Return the (X, Y) coordinate for the center point of the cell that contains the specified text.  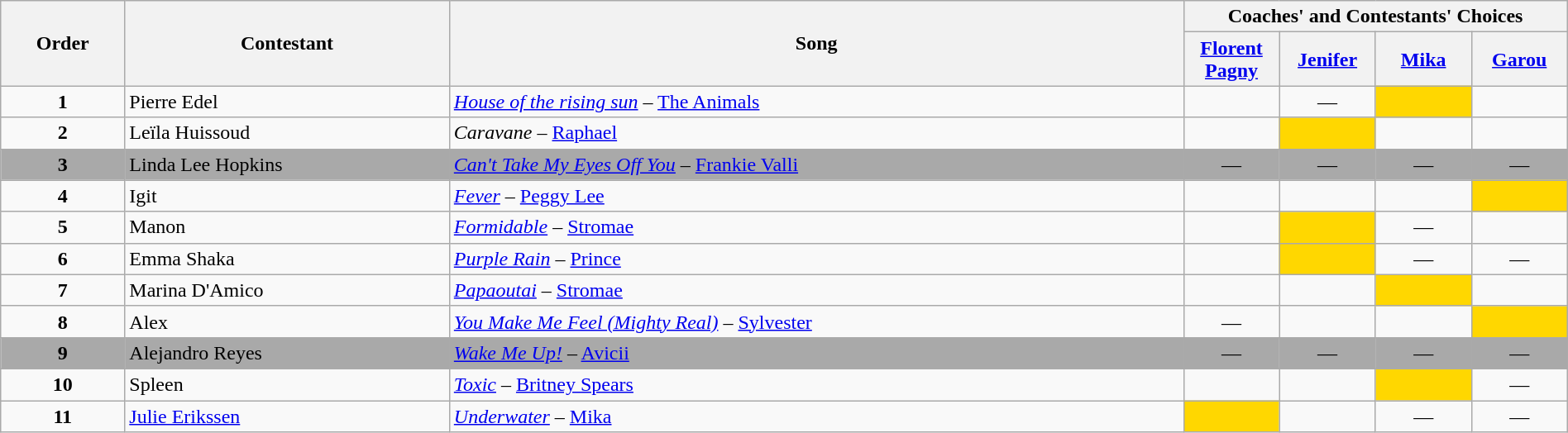
Mika (1423, 59)
Song (816, 43)
9 (63, 353)
4 (63, 196)
Order (63, 43)
Marina D'Amico (288, 290)
1 (63, 102)
Coaches' and Contestants' Choices (1375, 17)
Can't Take My Eyes Off You – Frankie Valli (816, 164)
11 (63, 416)
Papaoutai – Stromae (816, 290)
Pierre Edel (288, 102)
Garou (1519, 59)
Underwater – Mika (816, 416)
Wake Me Up! – Avicii (816, 353)
2 (63, 133)
5 (63, 227)
Igit (288, 196)
Contestant (288, 43)
Emma Shaka (288, 259)
Caravane – Raphael (816, 133)
Toxic – Britney Spears (816, 384)
8 (63, 321)
House of the rising sun – The Animals (816, 102)
You Make Me Feel (Mighty Real) – Sylvester (816, 321)
Jenifer (1327, 59)
Manon (288, 227)
7 (63, 290)
Alex (288, 321)
Leïla Huissoud (288, 133)
3 (63, 164)
Alejandro Reyes (288, 353)
Linda Lee Hopkins (288, 164)
6 (63, 259)
Formidable – Stromae (816, 227)
Spleen (288, 384)
Purple Rain – Prince (816, 259)
Fever – Peggy Lee (816, 196)
Florent Pagny (1231, 59)
Julie Erikssen (288, 416)
10 (63, 384)
